From the cell containing the given text, extract its center point as [X, Y] coordinate. 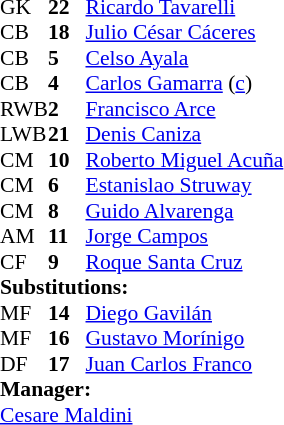
Substitutions: [142, 287]
DF [24, 364]
21 [67, 135]
11 [67, 237]
RWB [24, 109]
9 [67, 262]
Roque Santa Cruz [185, 262]
Gustavo Morínigo [185, 339]
Francisco Arce [185, 109]
AM [24, 237]
4 [67, 83]
LWB [24, 135]
Manager: [142, 389]
17 [67, 364]
Celso Ayala [185, 58]
Estanislao Struway [185, 185]
14 [67, 313]
CF [24, 262]
10 [67, 160]
6 [67, 185]
Julio César Cáceres [185, 33]
5 [67, 58]
Diego Gavilán [185, 313]
Juan Carlos Franco [185, 364]
Jorge Campos [185, 237]
Carlos Gamarra (c) [185, 83]
16 [67, 339]
Guido Alvarenga [185, 211]
8 [67, 211]
Roberto Miguel Acuña [185, 160]
Denis Caniza [185, 135]
18 [67, 33]
2 [67, 109]
